Identify which cell holds the provided text, then report its (x, y) central coordinate. 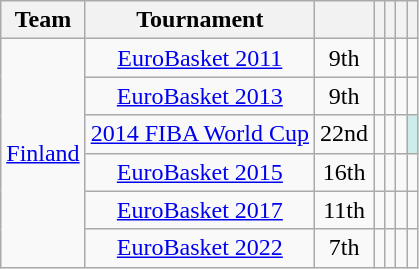
Tournament (200, 20)
EuroBasket 2022 (200, 248)
2014 FIBA World Cup (200, 134)
7th (344, 248)
Team (43, 20)
22nd (344, 134)
EuroBasket 2017 (200, 210)
11th (344, 210)
EuroBasket 2011 (200, 58)
16th (344, 172)
EuroBasket 2015 (200, 172)
EuroBasket 2013 (200, 96)
Finland (43, 153)
